For the text-containing cell, return its midpoint in (x, y) coordinate format. 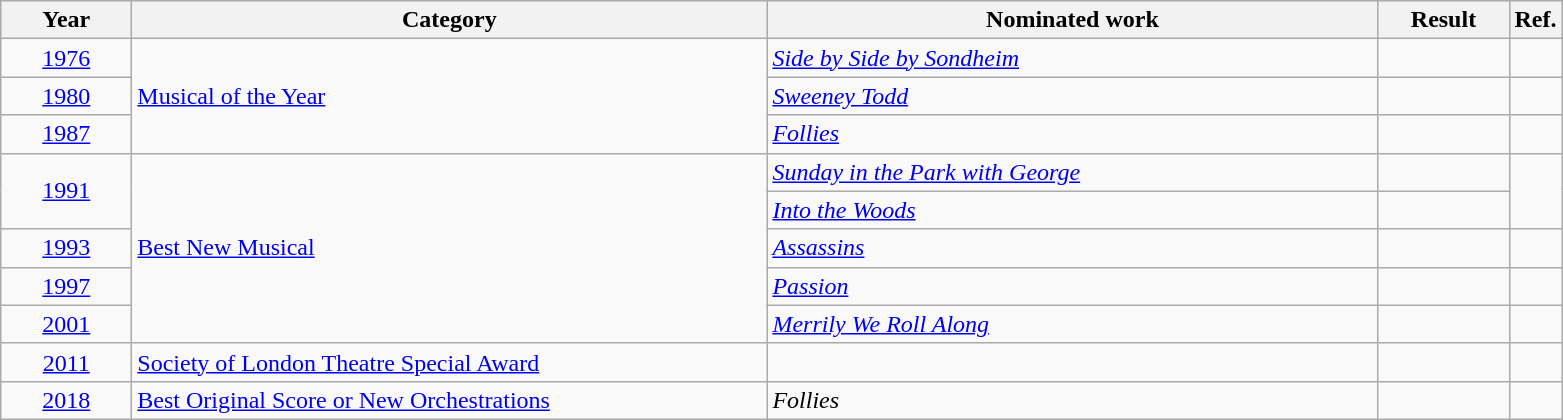
1987 (66, 134)
Ref. (1536, 20)
1993 (66, 248)
Nominated work (1072, 20)
Result (1444, 20)
Merrily We Roll Along (1072, 324)
1991 (66, 191)
Society of London Theatre Special Award (450, 362)
Best Original Score or New Orchestrations (450, 400)
2018 (66, 400)
Sunday in the Park with George (1072, 172)
Musical of the Year (450, 96)
Category (450, 20)
2011 (66, 362)
Best New Musical (450, 248)
Side by Side by Sondheim (1072, 58)
Into the Woods (1072, 210)
1980 (66, 96)
1997 (66, 286)
2001 (66, 324)
Passion (1072, 286)
Assassins (1072, 248)
Sweeney Todd (1072, 96)
1976 (66, 58)
Year (66, 20)
